Find where the given text appears and provide that cell's center as (x, y) coordinate. 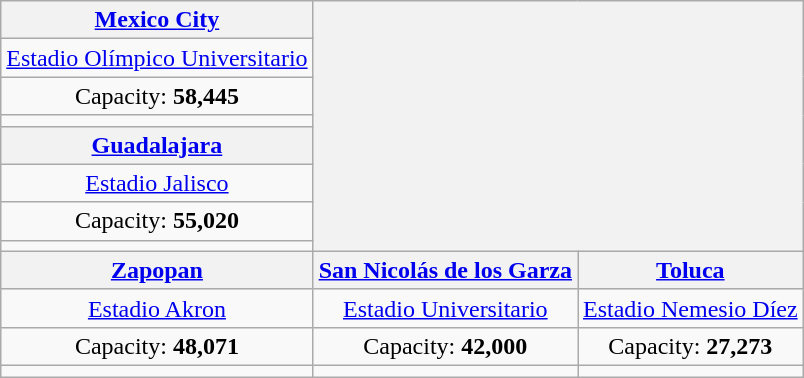
Capacity: 42,000 (445, 346)
Zapopan (157, 270)
Estadio Olímpico Universitario (157, 58)
Estadio Nemesio Díez (691, 308)
Estadio Akron (157, 308)
Guadalajara (157, 145)
Capacity: 55,020 (157, 221)
Estadio Jalisco (157, 183)
Capacity: 48,071 (157, 346)
Estadio Universitario (445, 308)
San Nicolás de los Garza (445, 270)
Capacity: 27,273 (691, 346)
Toluca (691, 270)
Mexico City (157, 20)
Capacity: 58,445 (157, 96)
